For the text-containing cell, return its midpoint in (x, y) coordinate format. 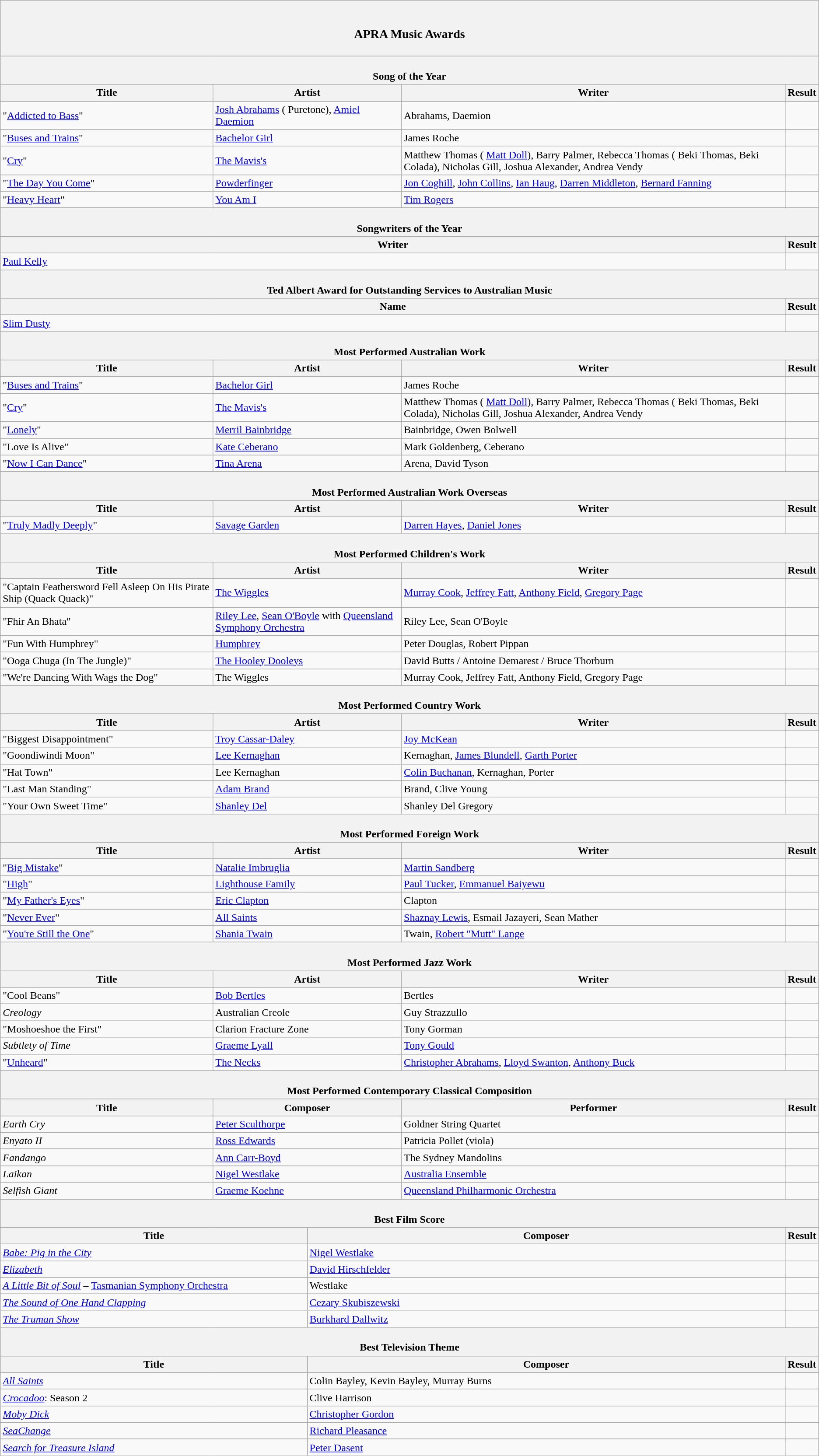
"Moshoeshoe the First" (107, 1029)
Peter Douglas, Robert Pippan (593, 644)
Paul Kelly (393, 262)
Colin Bayley, Kevin Bayley, Murray Burns (546, 1381)
"Your Own Sweet Time" (107, 805)
Twain, Robert "Mutt" Lange (593, 934)
Best Television Theme (409, 1341)
Eric Clapton (307, 901)
"Addicted to Bass" (107, 115)
Guy Strazzullo (593, 1012)
Name (393, 307)
Arena, David Tyson (593, 463)
Performer (593, 1107)
Tina Arena (307, 463)
"Cool Beans" (107, 996)
Graeme Koehne (307, 1191)
Best Film Score (409, 1214)
The Truman Show (154, 1319)
The Hooley Dooleys (307, 661)
"Ooga Chuga (In The Jungle)" (107, 661)
"Captain Feathersword Fell Asleep On His Pirate Ship (Quack Quack)" (107, 593)
Tony Gorman (593, 1029)
Australian Creole (307, 1012)
Christopher Gordon (546, 1414)
Earth Cry (107, 1124)
Ted Albert Award for Outstanding Services to Australian Music (409, 284)
Burkhard Dallwitz (546, 1319)
"Biggest Disappointment" (107, 739)
Savage Garden (307, 525)
A Little Bit of Soul – Tasmanian Symphony Orchestra (154, 1286)
Cezary Skubiszewski (546, 1302)
Goldner String Quartet (593, 1124)
Clive Harrison (546, 1397)
Most Performed Contemporary Classical Composition (409, 1085)
David Hirschfelder (546, 1269)
Patricia Pollet (viola) (593, 1141)
Powderfinger (307, 183)
"Now I Can Dance" (107, 463)
Natalie Imbruglia (307, 867)
"High" (107, 884)
Humphrey (307, 644)
Elizabeth (154, 1269)
Babe: Pig in the City (154, 1253)
The Necks (307, 1062)
"You're Still the One" (107, 934)
Bainbridge, Owen Bolwell (593, 430)
Laikan (107, 1174)
Jon Coghill, John Collins, Ian Haug, Darren Middleton, Bernard Fanning (593, 183)
Subtlety of Time (107, 1046)
Riley Lee, Sean O'Boyle (593, 621)
"We're Dancing With Wags the Dog" (107, 677)
"Last Man Standing" (107, 789)
Most Performed Foreign Work (409, 828)
Clapton (593, 901)
Shanley Del (307, 805)
APRA Music Awards (409, 28)
"Heavy Heart" (107, 199)
Merril Bainbridge (307, 430)
Moby Dick (154, 1414)
The Sydney Mandolins (593, 1157)
Troy Cassar-Daley (307, 739)
Richard Pleasance (546, 1431)
Westlake (546, 1286)
Kate Ceberano (307, 447)
Crocadoo: Season 2 (154, 1397)
Christopher Abrahams, Lloyd Swanton, Anthony Buck (593, 1062)
Shania Twain (307, 934)
Abrahams, Daemion (593, 115)
"Lonely" (107, 430)
Fandango (107, 1157)
Shanley Del Gregory (593, 805)
Songwriters of the Year (409, 222)
"Hat Town" (107, 772)
Mark Goldenberg, Ceberano (593, 447)
Bob Bertles (307, 996)
Lighthouse Family (307, 884)
Brand, Clive Young (593, 789)
Kernaghan, James Blundell, Garth Porter (593, 756)
Tony Gould (593, 1046)
Martin Sandberg (593, 867)
You Am I (307, 199)
Adam Brand (307, 789)
Most Performed Australian Work (409, 346)
Darren Hayes, Daniel Jones (593, 525)
"Fun With Humphrey" (107, 644)
Tim Rogers (593, 199)
"Love Is Alive" (107, 447)
Bertles (593, 996)
Riley Lee, Sean O'Boyle with Queensland Symphony Orchestra (307, 621)
"Unheard" (107, 1062)
Search for Treasure Island (154, 1447)
Colin Buchanan, Kernaghan, Porter (593, 772)
Slim Dusty (393, 323)
Most Performed Country Work (409, 700)
Joy McKean (593, 739)
Enyato II (107, 1141)
"Big Mistake" (107, 867)
Ross Edwards (307, 1141)
Queensland Philharmonic Orchestra (593, 1191)
"Goondiwindi Moon" (107, 756)
Selfish Giant (107, 1191)
Most Performed Children's Work (409, 548)
Shaznay Lewis, Esmail Jazayeri, Sean Mather (593, 917)
"Truly Madly Deeply" (107, 525)
"My Father's Eyes" (107, 901)
Paul Tucker, Emmanuel Baiyewu (593, 884)
Song of the Year (409, 70)
Ann Carr-Boyd (307, 1157)
Graeme Lyall (307, 1046)
"Fhir An Bhata" (107, 621)
Clarion Fracture Zone (307, 1029)
Peter Dasent (546, 1447)
"Never Ever" (107, 917)
Creology (107, 1012)
Peter Sculthorpe (307, 1124)
Josh Abrahams ( Puretone), Amiel Daemion (307, 115)
Australia Ensemble (593, 1174)
SeaChange (154, 1431)
David Butts / Antoine Demarest / Bruce Thorburn (593, 661)
Most Performed Jazz Work (409, 956)
The Sound of One Hand Clapping (154, 1302)
"The Day You Come" (107, 183)
Most Performed Australian Work Overseas (409, 486)
